Pinpoint the cell where the given text exists, returning its (X, Y) midpoint coordinate. 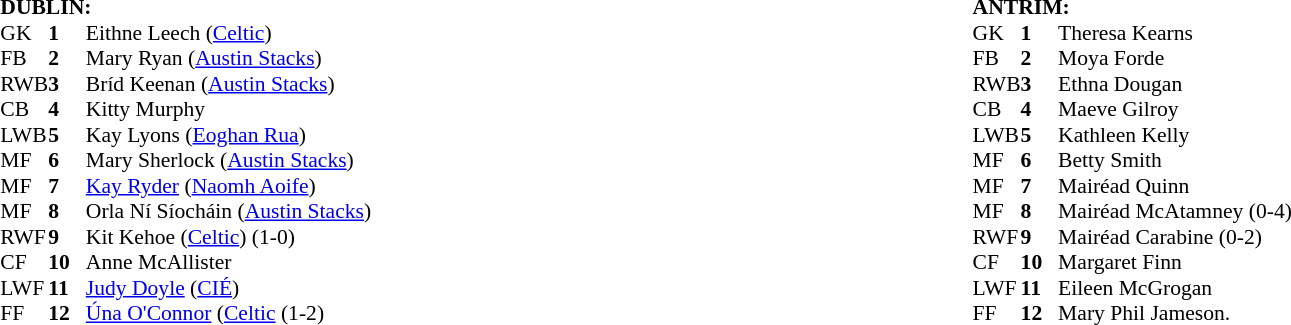
Kitty Murphy (228, 109)
Anne McAllister (228, 263)
Kay Ryder (Naomh Aoife) (228, 186)
Eithne Leech (Celtic) (228, 33)
Orla Ní Síocháin (Austin Stacks) (228, 211)
Kay Lyons (Eoghan Rua) (228, 135)
Kit Kehoe (Celtic) (1-0) (228, 237)
Judy Doyle (CIÉ) (228, 288)
Bríd Keenan (Austin Stacks) (228, 84)
Mary Ryan (Austin Stacks) (228, 59)
Mary Sherlock (Austin Stacks) (228, 161)
